Extract the (X, Y) coordinate from the center of the cell holding the provided text.  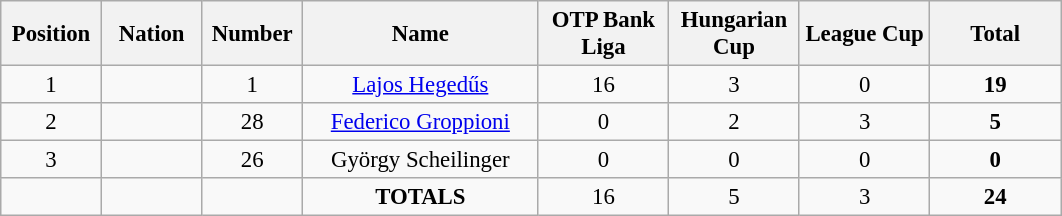
Federico Groppioni (421, 122)
György Scheilinger (421, 160)
Name (421, 34)
28 (252, 122)
Position (52, 34)
Total (996, 34)
League Cup (864, 34)
24 (996, 197)
Lajos Hegedűs (421, 85)
Hungarian Cup (734, 34)
Nation (152, 34)
TOTALS (421, 197)
Number (252, 34)
OTP Bank Liga (604, 34)
19 (996, 85)
26 (252, 160)
